Output the [x, y] coordinate of the center of the cell containing the given text.  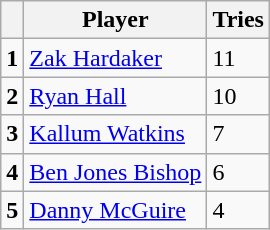
Ben Jones Bishop [116, 172]
Tries [238, 20]
Ryan Hall [116, 96]
11 [238, 58]
1 [12, 58]
2 [12, 96]
10 [238, 96]
Player [116, 20]
Kallum Watkins [116, 134]
7 [238, 134]
Danny McGuire [116, 210]
5 [12, 210]
Zak Hardaker [116, 58]
6 [238, 172]
3 [12, 134]
